Search for the cell housing the specified text and yield its (X, Y) center coordinate. 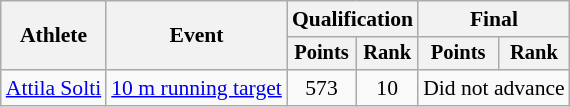
Final (494, 19)
Event (196, 36)
Athlete (54, 36)
10 m running target (196, 88)
Did not advance (494, 88)
573 (322, 88)
Qualification (352, 19)
10 (387, 88)
Attila Solti (54, 88)
